Determine the [X, Y] coordinate at the center of the cell enclosing the given text.  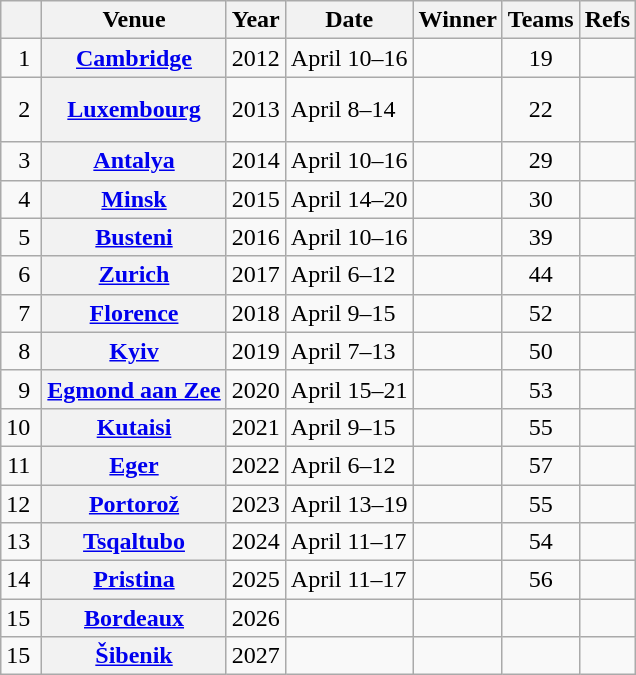
Refs [607, 20]
2023 [256, 503]
Year [256, 20]
2021 [256, 427]
Teams [540, 20]
Egmond aan Zee [134, 389]
Antalya [134, 161]
2017 [256, 275]
54 [540, 542]
April 7–13 [349, 351]
1 [22, 58]
14 [22, 580]
April 14–20 [349, 199]
Minsk [134, 199]
2026 [256, 618]
2012 [256, 58]
8 [22, 351]
2027 [256, 656]
Cambridge [134, 58]
Eger [134, 465]
9 [22, 389]
2015 [256, 199]
6 [22, 275]
13 [22, 542]
30 [540, 199]
Šibenik [134, 656]
2018 [256, 313]
Luxembourg [134, 110]
11 [22, 465]
44 [540, 275]
2014 [256, 161]
Florence [134, 313]
22 [540, 110]
2022 [256, 465]
57 [540, 465]
Tsqaltubo [134, 542]
Bordeaux [134, 618]
April 8–14 [349, 110]
52 [540, 313]
2 [22, 110]
Pristina [134, 580]
2013 [256, 110]
Portorož [134, 503]
5 [22, 237]
19 [540, 58]
Busteni [134, 237]
Winner [458, 20]
2024 [256, 542]
Zurich [134, 275]
56 [540, 580]
12 [22, 503]
29 [540, 161]
2020 [256, 389]
Kutaisi [134, 427]
39 [540, 237]
50 [540, 351]
Venue [134, 20]
2019 [256, 351]
Date [349, 20]
2025 [256, 580]
4 [22, 199]
Kyiv [134, 351]
April 15–21 [349, 389]
53 [540, 389]
7 [22, 313]
10 [22, 427]
2016 [256, 237]
April 13–19 [349, 503]
3 [22, 161]
